Output the (x, y) coordinate of the center of the cell containing the given text.  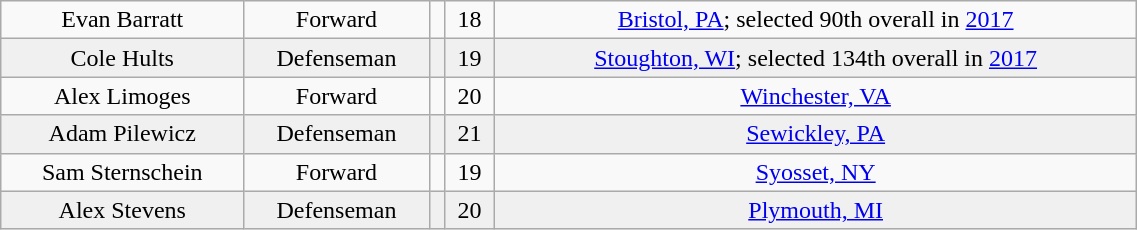
Alex Limoges (122, 96)
18 (470, 20)
Stoughton, WI; selected 134th overall in 2017 (815, 58)
Adam Pilewicz (122, 134)
Sewickley, PA (815, 134)
21 (470, 134)
Syosset, NY (815, 172)
Sam Sternschein (122, 172)
Evan Barratt (122, 20)
Winchester, VA (815, 96)
Alex Stevens (122, 210)
Cole Hults (122, 58)
Plymouth, MI (815, 210)
Bristol, PA; selected 90th overall in 2017 (815, 20)
